For the text-containing cell, return its midpoint in (X, Y) coordinate format. 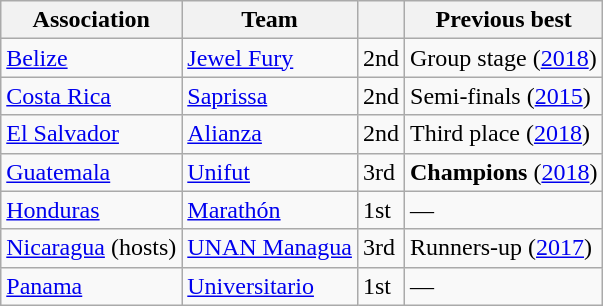
Previous best (504, 20)
Panama (92, 286)
Runners-up (2017) (504, 248)
Saprissa (270, 96)
Honduras (92, 210)
Guatemala (92, 172)
Third place (2018) (504, 134)
Jewel Fury (270, 58)
El Salvador (92, 134)
Association (92, 20)
Semi-finals (2015) (504, 96)
Team (270, 20)
Universitario (270, 286)
Nicaragua (hosts) (92, 248)
Alianza (270, 134)
Group stage (2018) (504, 58)
UNAN Managua (270, 248)
Marathón (270, 210)
Champions (2018) (504, 172)
Belize (92, 58)
Costa Rica (92, 96)
Unifut (270, 172)
